From the cell containing the given text, extract its center point as [X, Y] coordinate. 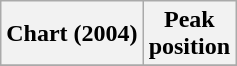
Peakposition [189, 34]
Chart (2004) [72, 34]
